Return (X, Y) of the center of cell containing provided text 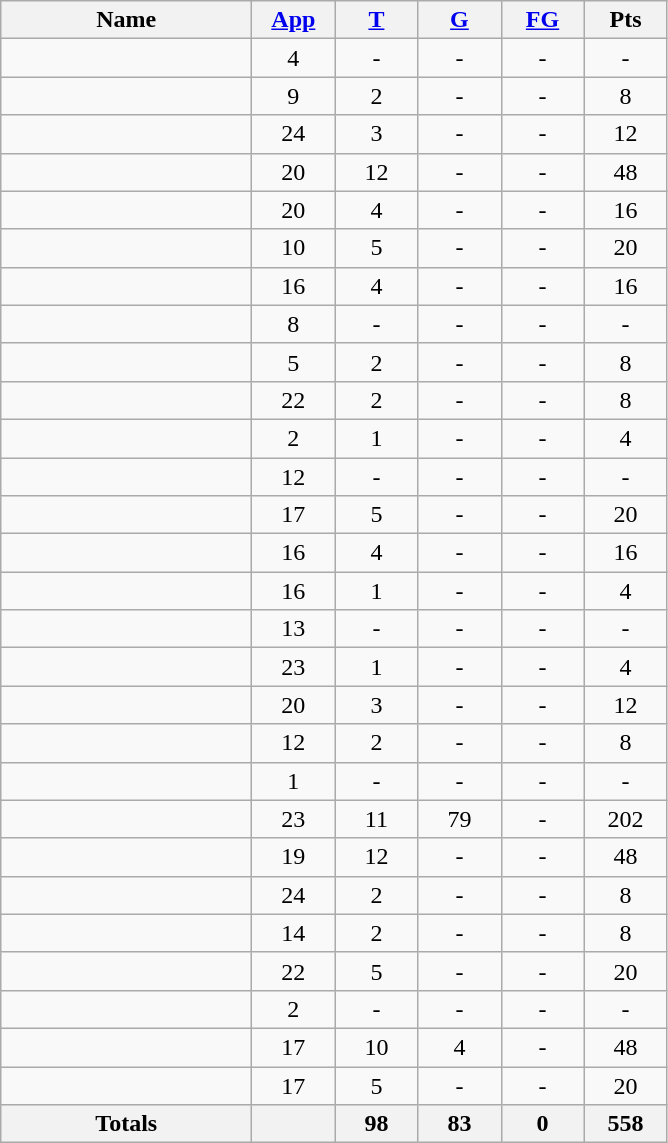
83 (460, 1124)
Pts (626, 20)
13 (294, 629)
19 (294, 857)
0 (542, 1124)
202 (626, 819)
558 (626, 1124)
T (376, 20)
9 (294, 96)
11 (376, 819)
G (460, 20)
Totals (126, 1124)
Name (126, 20)
79 (460, 819)
App (294, 20)
14 (294, 933)
FG (542, 20)
98 (376, 1124)
